Pinpoint the cell where the given text exists, returning its (X, Y) midpoint coordinate. 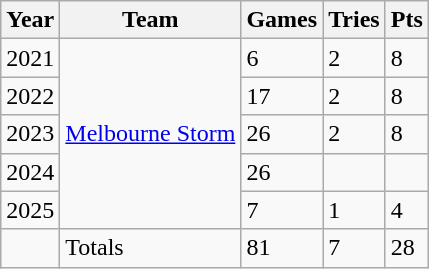
Tries (354, 20)
Melbourne Storm (150, 134)
2023 (30, 134)
2024 (30, 172)
6 (282, 58)
Totals (150, 248)
Pts (406, 20)
2025 (30, 210)
1 (354, 210)
Year (30, 20)
28 (406, 248)
17 (282, 96)
81 (282, 248)
4 (406, 210)
2021 (30, 58)
Games (282, 20)
Team (150, 20)
2022 (30, 96)
